Output the (X, Y) coordinate of the center of the cell containing the given text.  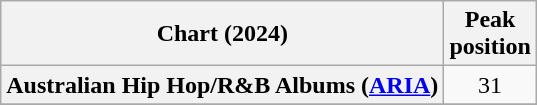
Peakposition (490, 34)
Chart (2024) (222, 34)
31 (490, 85)
Australian Hip Hop/R&B Albums (ARIA) (222, 85)
